Provide the [X, Y] coordinate of the cell's center where the given text is located.  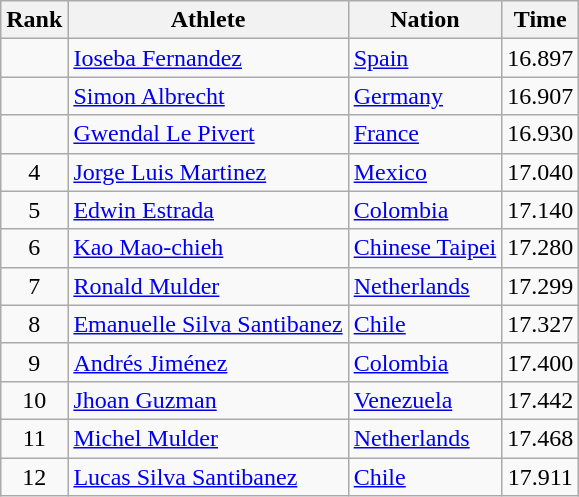
Lucas Silva Santibanez [208, 477]
Time [540, 20]
Mexico [425, 172]
Athlete [208, 20]
Venezuela [425, 400]
12 [34, 477]
France [425, 134]
17.468 [540, 438]
Simon Albrecht [208, 96]
Germany [425, 96]
16.907 [540, 96]
17.327 [540, 324]
Edwin Estrada [208, 210]
7 [34, 286]
Andrés Jiménez [208, 362]
11 [34, 438]
Nation [425, 20]
Jorge Luis Martinez [208, 172]
16.930 [540, 134]
17.442 [540, 400]
6 [34, 248]
Jhoan Guzman [208, 400]
8 [34, 324]
4 [34, 172]
17.911 [540, 477]
5 [34, 210]
10 [34, 400]
Ioseba Fernandez [208, 58]
16.897 [540, 58]
Chinese Taipei [425, 248]
17.299 [540, 286]
9 [34, 362]
17.400 [540, 362]
17.040 [540, 172]
Ronald Mulder [208, 286]
Rank [34, 20]
Michel Mulder [208, 438]
Spain [425, 58]
17.140 [540, 210]
Emanuelle Silva Santibanez [208, 324]
17.280 [540, 248]
Kao Mao-chieh [208, 248]
Gwendal Le Pivert [208, 134]
